Pinpoint the cell where the given text exists, returning its (X, Y) midpoint coordinate. 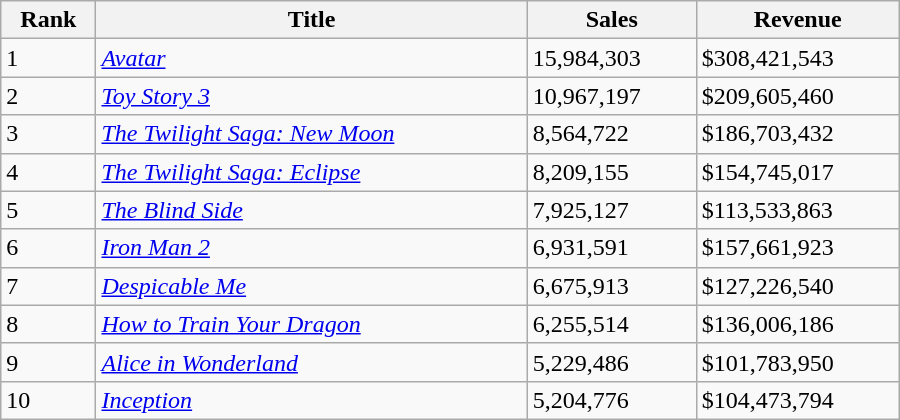
10 (48, 400)
$136,006,186 (798, 324)
Alice in Wonderland (312, 362)
7,925,127 (612, 210)
2 (48, 96)
5,229,486 (612, 362)
The Blind Side (312, 210)
Revenue (798, 20)
Rank (48, 20)
Inception (312, 400)
$308,421,543 (798, 58)
6,255,514 (612, 324)
$157,661,923 (798, 248)
5,204,776 (612, 400)
Title (312, 20)
5 (48, 210)
$209,605,460 (798, 96)
The Twilight Saga: New Moon (312, 134)
$104,473,794 (798, 400)
8,209,155 (612, 172)
$154,745,017 (798, 172)
$186,703,432 (798, 134)
6,675,913 (612, 286)
6 (48, 248)
10,967,197 (612, 96)
7 (48, 286)
Sales (612, 20)
$113,533,863 (798, 210)
Despicable Me (312, 286)
8 (48, 324)
8,564,722 (612, 134)
9 (48, 362)
$101,783,950 (798, 362)
Iron Man 2 (312, 248)
15,984,303 (612, 58)
Toy Story 3 (312, 96)
$127,226,540 (798, 286)
Avatar (312, 58)
4 (48, 172)
6,931,591 (612, 248)
The Twilight Saga: Eclipse (312, 172)
How to Train Your Dragon (312, 324)
3 (48, 134)
1 (48, 58)
